Provide the (x, y) coordinate of the cell's center where the given text is located.  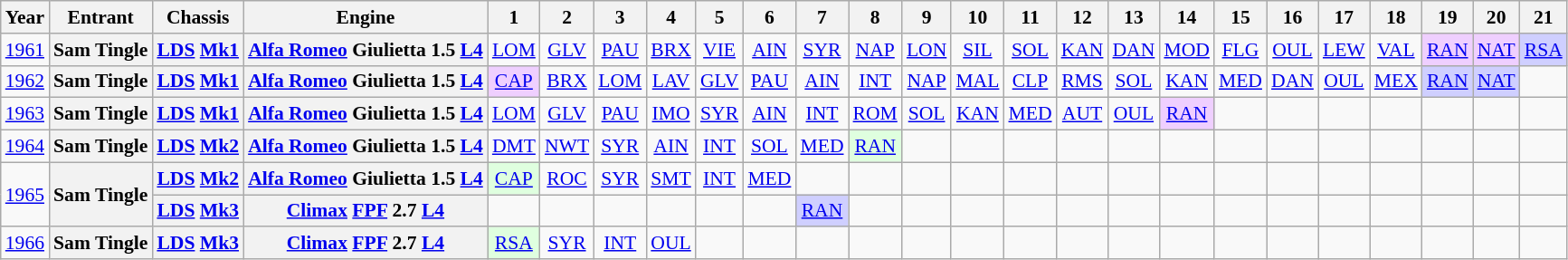
VAL (1396, 50)
1966 (25, 244)
21 (1544, 17)
DMT (514, 147)
Entrant (100, 17)
LEW (1345, 50)
1964 (25, 147)
3 (620, 17)
9 (927, 17)
4 (671, 17)
15 (1240, 17)
1961 (25, 50)
11 (1030, 17)
10 (977, 17)
1965 (25, 194)
VIE (720, 50)
1962 (25, 82)
13 (1133, 17)
12 (1082, 17)
Chassis (197, 17)
MOD (1187, 50)
Year (25, 17)
SMT (671, 178)
14 (1187, 17)
16 (1292, 17)
Engine (366, 17)
ROM (876, 114)
ROC (566, 178)
RMS (1082, 82)
1 (514, 17)
1963 (25, 114)
LON (927, 50)
IMO (671, 114)
FLG (1240, 50)
6 (769, 17)
LAV (671, 82)
AUT (1082, 114)
8 (876, 17)
MAL (977, 82)
5 (720, 17)
NWT (566, 147)
20 (1497, 17)
7 (822, 17)
SIL (977, 50)
19 (1448, 17)
2 (566, 17)
MEX (1396, 82)
18 (1396, 17)
17 (1345, 17)
CLP (1030, 82)
